Return the [x, y] coordinate for the center point of the cell that contains the specified text.  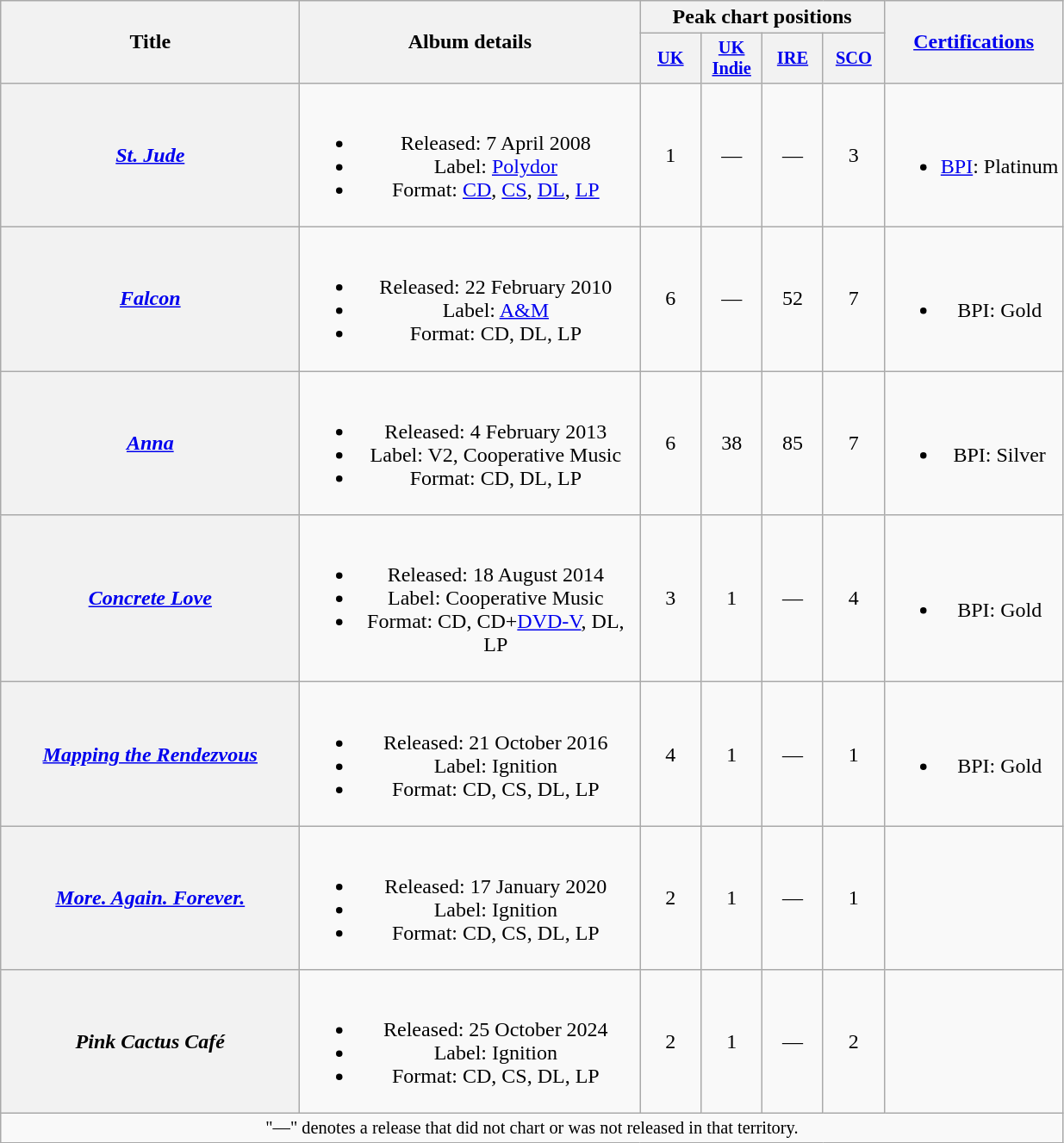
BPI: Silver [974, 443]
38 [732, 443]
St. Jude [150, 155]
85 [793, 443]
Pink Cactus Café [150, 1042]
Released: 4 February 2013Label: V2, Cooperative MusicFormat: CD, DL, LP [470, 443]
More. Again. Forever. [150, 898]
Falcon [150, 300]
UK [670, 59]
52 [793, 300]
IRE [793, 59]
Released: 25 October 2024Label: IgnitionFormat: CD, CS, DL, LP [470, 1042]
Album details [470, 42]
Certifications [974, 42]
"—" denotes a release that did not chart or was not released in that territory. [532, 1128]
Released: 17 January 2020Label: IgnitionFormat: CD, CS, DL, LP [470, 898]
Released: 7 April 2008Label: PolydorFormat: CD, CS, DL, LP [470, 155]
Mapping the Rendezvous [150, 755]
Anna [150, 443]
Released: 18 August 2014Label: Cooperative MusicFormat: CD, CD+DVD-V, DL, LP [470, 599]
Released: 22 February 2010Label: A&MFormat: CD, DL, LP [470, 300]
BPI: Platinum [974, 155]
Title [150, 42]
Concrete Love [150, 599]
Peak chart positions [762, 17]
Released: 21 October 2016Label: IgnitionFormat: CD, CS, DL, LP [470, 755]
SCO [853, 59]
UKIndie [732, 59]
